Capture the cell that displays the provided text and extract its (X, Y) central coordinate. 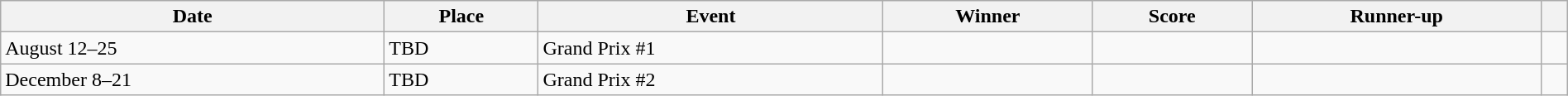
Runner-up (1397, 17)
Grand Prix #1 (711, 48)
Grand Prix #2 (711, 79)
Date (193, 17)
December 8–21 (193, 79)
Place (461, 17)
August 12–25 (193, 48)
Event (711, 17)
Score (1173, 17)
Winner (987, 17)
